Extract the [X, Y] coordinate from the center of the cell holding the provided text.  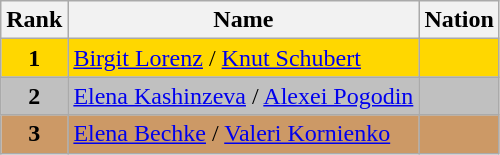
Nation [459, 20]
2 [34, 96]
1 [34, 58]
Rank [34, 20]
3 [34, 134]
Elena Bechke / Valeri Kornienko [244, 134]
Name [244, 20]
Birgit Lorenz / Knut Schubert [244, 58]
Elena Kashinzeva / Alexei Pogodin [244, 96]
